Output the [X, Y] coordinate of the center of the cell containing the given text.  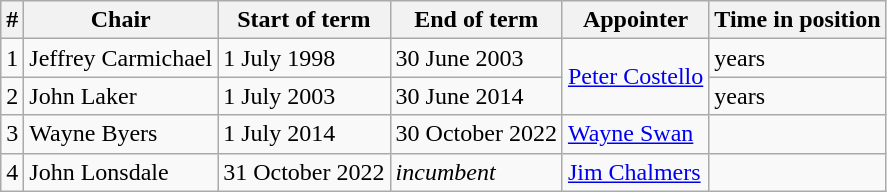
Peter Costello [635, 77]
2 [12, 96]
# [12, 20]
1 July 2003 [304, 96]
30 June 2014 [476, 96]
Time in position [798, 20]
John Laker [121, 96]
4 [12, 172]
30 June 2003 [476, 58]
Jeffrey Carmichael [121, 58]
End of term [476, 20]
incumbent [476, 172]
1 July 1998 [304, 58]
John Lonsdale [121, 172]
31 October 2022 [304, 172]
Wayne Swan [635, 134]
Wayne Byers [121, 134]
30 October 2022 [476, 134]
1 [12, 58]
Appointer [635, 20]
Jim Chalmers [635, 172]
Chair [121, 20]
Start of term [304, 20]
3 [12, 134]
1 July 2014 [304, 134]
